Locate the cell with the specified text and output its (x, y) center coordinate. 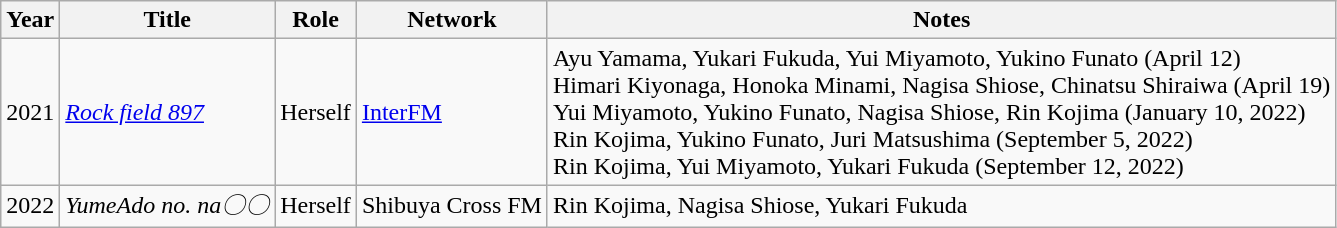
Shibuya Cross FM (452, 206)
Rin Kojima, Nagisa Shiose, Yukari Fukuda (941, 206)
Year (30, 20)
Role (316, 20)
Title (168, 20)
Network (452, 20)
2021 (30, 112)
Notes (941, 20)
InterFM (452, 112)
YumeAdo no. na〇〇 (168, 206)
Rock field 897 (168, 112)
2022 (30, 206)
